Extract the [x, y] coordinate from the center of the cell holding the provided text.  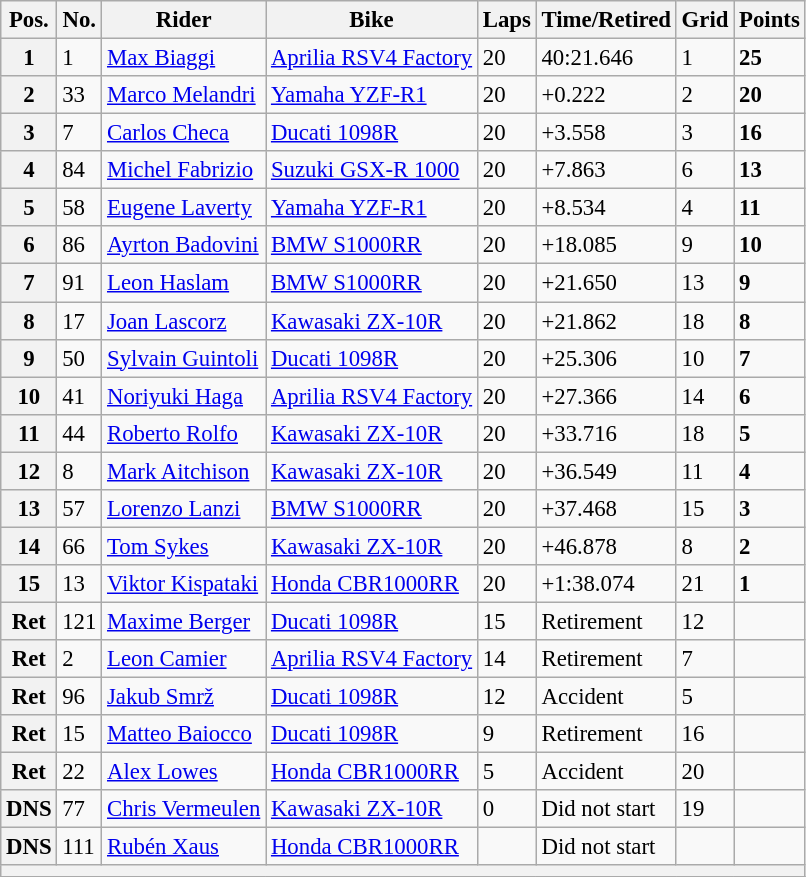
Ayrton Badovini [184, 245]
Alex Lowes [184, 772]
41 [80, 396]
77 [80, 809]
86 [80, 245]
Rider [184, 20]
Tom Sykes [184, 546]
+0.222 [606, 95]
+7.863 [606, 170]
Eugene Laverty [184, 208]
Carlos Checa [184, 133]
Mark Aitchison [184, 471]
Leon Camier [184, 659]
Viktor Kispataki [184, 584]
96 [80, 697]
Noriyuki Haga [184, 396]
121 [80, 621]
25 [770, 58]
+8.534 [606, 208]
57 [80, 509]
Pos. [29, 20]
Jakub Smrž [184, 697]
Michel Fabrizio [184, 170]
+21.650 [606, 283]
+1:38.074 [606, 584]
58 [80, 208]
Suzuki GSX-R 1000 [372, 170]
Maxime Berger [184, 621]
17 [80, 321]
44 [80, 433]
Points [770, 20]
111 [80, 847]
33 [80, 95]
0 [506, 809]
19 [704, 809]
22 [80, 772]
+36.549 [606, 471]
Joan Lascorz [184, 321]
Lorenzo Lanzi [184, 509]
Matteo Baiocco [184, 734]
66 [80, 546]
+25.306 [606, 358]
+27.366 [606, 396]
50 [80, 358]
Roberto Rolfo [184, 433]
Time/Retired [606, 20]
+33.716 [606, 433]
Leon Haslam [184, 283]
+3.558 [606, 133]
40:21.646 [606, 58]
84 [80, 170]
Grid [704, 20]
+46.878 [606, 546]
+21.862 [606, 321]
Sylvain Guintoli [184, 358]
Laps [506, 20]
Rubén Xaus [184, 847]
+37.468 [606, 509]
91 [80, 283]
Bike [372, 20]
Chris Vermeulen [184, 809]
Max Biaggi [184, 58]
+18.085 [606, 245]
Marco Melandri [184, 95]
No. [80, 20]
21 [704, 584]
